Detect which cell encompasses the target text, then output its (x, y) center coordinate. 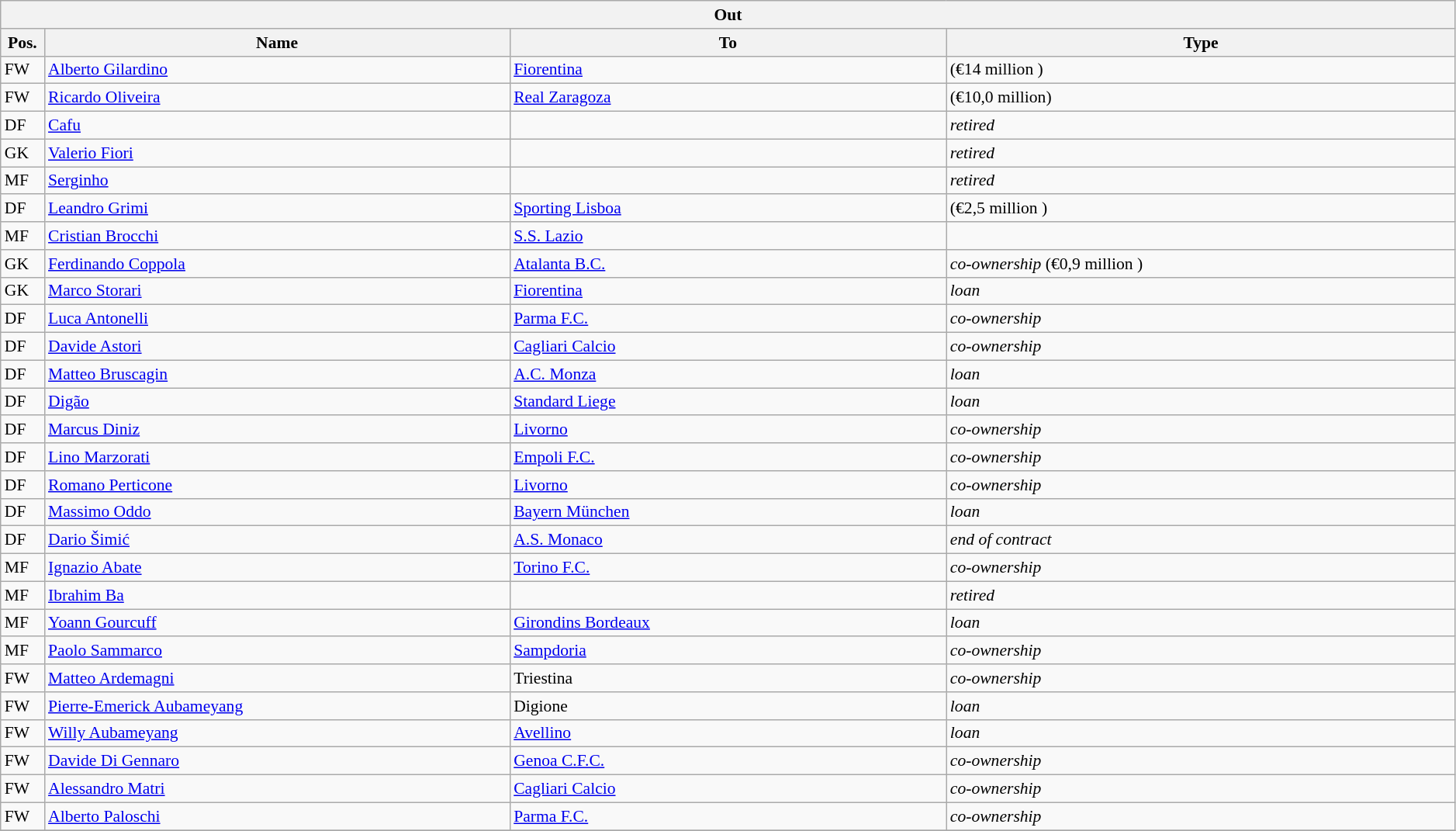
Ferdinando Coppola (277, 264)
Leandro Grimi (277, 209)
Luca Antonelli (277, 319)
Matteo Ardemagni (277, 678)
Dario Šimić (277, 540)
Genoa C.F.C. (728, 761)
Ignazio Abate (277, 568)
Paolo Sammarco (277, 651)
Valerio Fiori (277, 153)
To (728, 43)
Yoann Gourcuff (277, 623)
Ibrahim Ba (277, 595)
Bayern München (728, 512)
Willy Aubameyang (277, 733)
Cristian Brocchi (277, 236)
Cafu (277, 126)
Pierre-Emerick Aubameyang (277, 706)
Triestina (728, 678)
Massimo Oddo (277, 512)
Girondins Bordeaux (728, 623)
(€14 million ) (1201, 70)
Digione (728, 706)
Out (728, 15)
S.S. Lazio (728, 236)
Pos. (22, 43)
Name (277, 43)
Alessandro Matri (277, 789)
A.C. Monza (728, 374)
Davide Astori (277, 347)
Lino Marzorati (277, 457)
end of contract (1201, 540)
Ricardo Oliveira (277, 98)
Standard Liege (728, 402)
co-ownership (€0,9 million ) (1201, 264)
Torino F.C. (728, 568)
Marcus Diniz (277, 430)
(€2,5 million ) (1201, 209)
Matteo Bruscagin (277, 374)
Type (1201, 43)
A.S. Monaco (728, 540)
Avellino (728, 733)
Real Zaragoza (728, 98)
Davide Di Gennaro (277, 761)
Sporting Lisboa (728, 209)
Digão (277, 402)
Sampdoria (728, 651)
Alberto Gilardino (277, 70)
Empoli F.C. (728, 457)
Marco Storari (277, 291)
Alberto Paloschi (277, 816)
(€10,0 million) (1201, 98)
Atalanta B.C. (728, 264)
Romano Perticone (277, 485)
Serginho (277, 181)
